Pinpoint the cell where the given text exists, returning its [X, Y] midpoint coordinate. 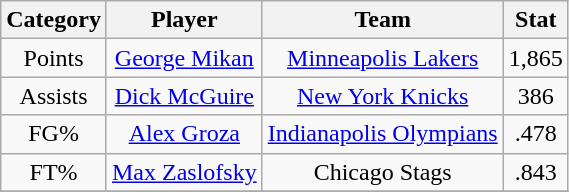
Dick McGuire [184, 96]
Team [382, 20]
Indianapolis Olympians [382, 134]
1,865 [536, 58]
Player [184, 20]
Assists [54, 96]
Alex Groza [184, 134]
Minneapolis Lakers [382, 58]
New York Knicks [382, 96]
Category [54, 20]
.843 [536, 172]
Chicago Stags [382, 172]
Max Zaslofsky [184, 172]
.478 [536, 134]
386 [536, 96]
FG% [54, 134]
Stat [536, 20]
Points [54, 58]
FT% [54, 172]
George Mikan [184, 58]
